Output the (x, y) coordinate of the center of the cell containing the given text.  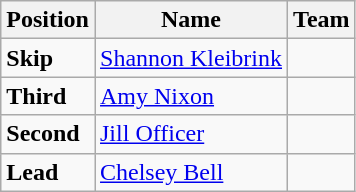
Second (48, 134)
Amy Nixon (190, 96)
Chelsey Bell (190, 172)
Name (190, 20)
Skip (48, 58)
Shannon Kleibrink (190, 58)
Jill Officer (190, 134)
Position (48, 20)
Team (322, 20)
Third (48, 96)
Lead (48, 172)
